Return (X, Y) of the center of cell containing provided text 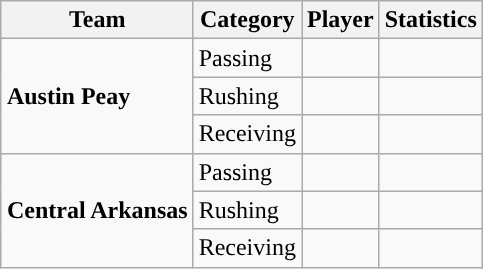
Category (247, 20)
Austin Peay (97, 96)
Central Arkansas (97, 210)
Player (341, 20)
Statistics (430, 20)
Team (97, 20)
